Find where the given text appears and provide that cell's center as (X, Y) coordinate. 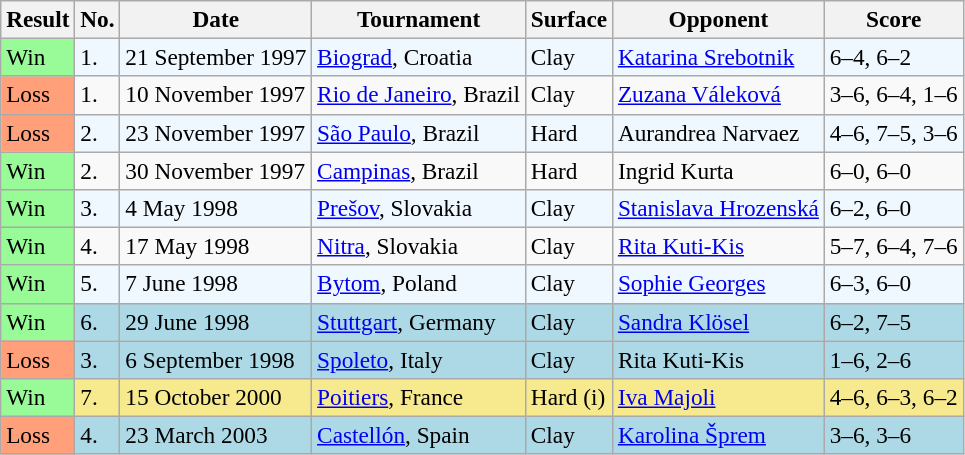
Biograd, Croatia (419, 57)
5–7, 6–4, 7–6 (894, 246)
Iva Majoli (718, 397)
30 November 1997 (216, 170)
6. (98, 322)
23 March 2003 (216, 435)
Surface (568, 19)
Stanislava Hrozenská (718, 208)
São Paulo, Brazil (419, 133)
15 October 2000 (216, 397)
Karolina Šprem (718, 435)
6–4, 6–2 (894, 57)
6–2, 7–5 (894, 322)
17 May 1998 (216, 246)
7. (98, 397)
Result (38, 19)
Spoleto, Italy (419, 359)
Tournament (419, 19)
Aurandrea Narvaez (718, 133)
Rio de Janeiro, Brazil (419, 95)
23 November 1997 (216, 133)
Nitra, Slovakia (419, 246)
5. (98, 284)
Campinas, Brazil (419, 170)
Sandra Klösel (718, 322)
Hard (i) (568, 397)
7 June 1998 (216, 284)
6–2, 6–0 (894, 208)
Ingrid Kurta (718, 170)
Zuzana Váleková (718, 95)
4–6, 6–3, 6–2 (894, 397)
Stuttgart, Germany (419, 322)
Katarina Srebotnik (718, 57)
6 September 1998 (216, 359)
6–0, 6–0 (894, 170)
Poitiers, France (419, 397)
10 November 1997 (216, 95)
Prešov, Slovakia (419, 208)
6–3, 6–0 (894, 284)
1–6, 2–6 (894, 359)
21 September 1997 (216, 57)
4–6, 7–5, 3–6 (894, 133)
29 June 1998 (216, 322)
3–6, 3–6 (894, 435)
4 May 1998 (216, 208)
3–6, 6–4, 1–6 (894, 95)
Opponent (718, 19)
No. (98, 19)
Bytom, Poland (419, 284)
Score (894, 19)
Date (216, 19)
Castellón, Spain (419, 435)
Sophie Georges (718, 284)
